Return [x, y] of the center of cell containing provided text 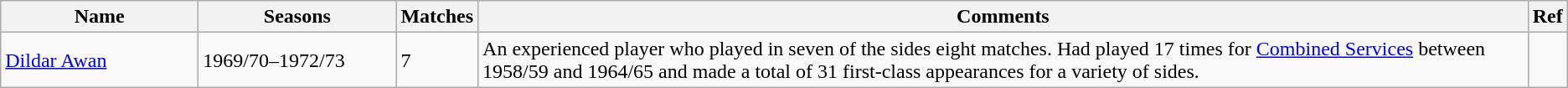
Name [100, 17]
Matches [437, 17]
Comments [1003, 17]
Dildar Awan [100, 60]
7 [437, 60]
1969/70–1972/73 [297, 60]
Ref [1548, 17]
Seasons [297, 17]
